Return (x, y) of the center of cell containing provided text 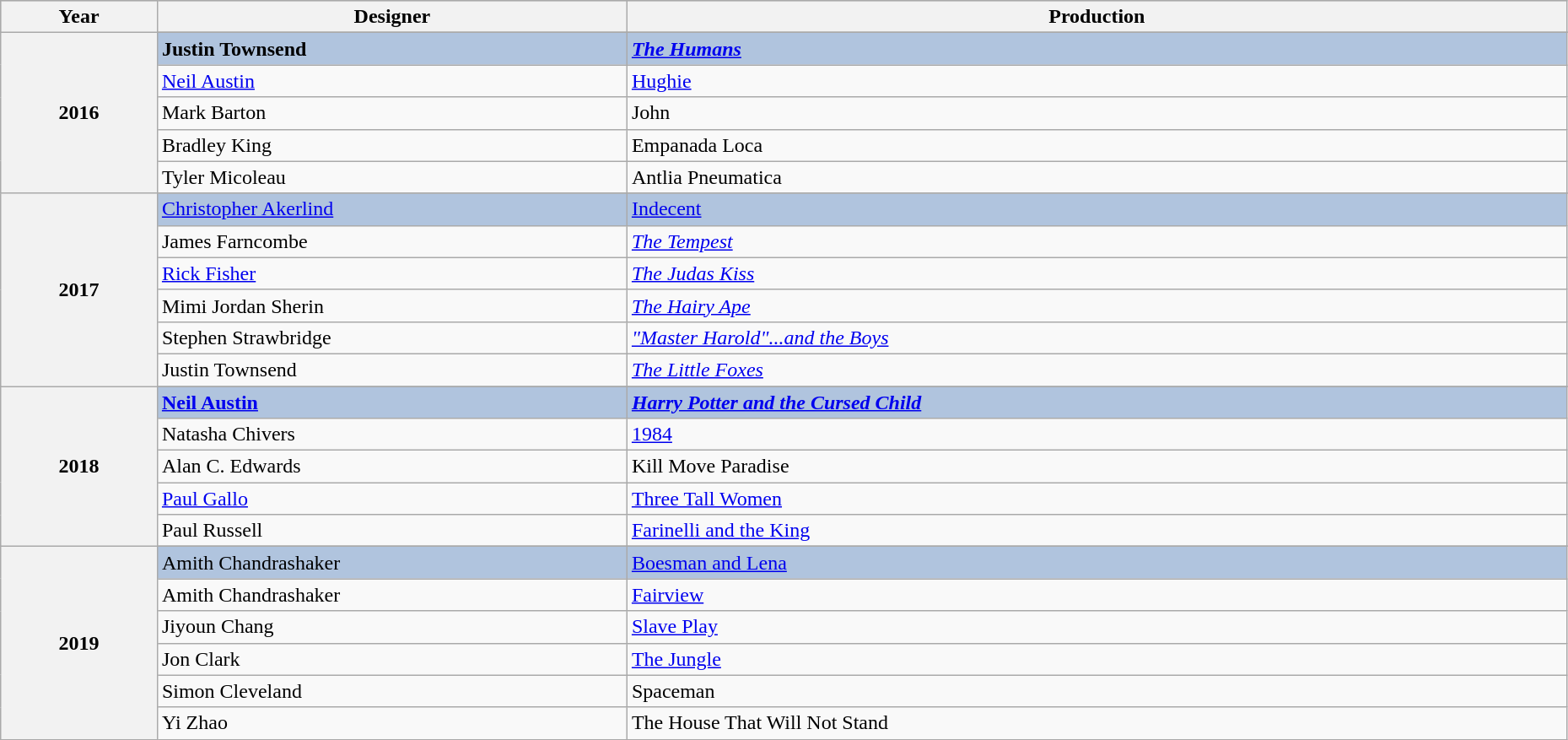
Spaceman (1097, 691)
Indecent (1097, 209)
The Jungle (1097, 659)
The Judas Kiss (1097, 273)
Kill Move Paradise (1097, 467)
Jiyoun Chang (391, 627)
1984 (1097, 435)
Hughie (1097, 81)
Rick Fisher (391, 273)
Farinelli and the King (1097, 531)
Three Tall Women (1097, 499)
Year (79, 17)
John (1097, 113)
Natasha Chivers (391, 435)
Stephen Strawbridge (391, 338)
2017 (79, 289)
The Humans (1097, 49)
Harry Potter and the Cursed Child (1097, 402)
Simon Cleveland (391, 691)
Alan C. Edwards (391, 467)
Bradley King (391, 145)
The Tempest (1097, 241)
The House That Will Not Stand (1097, 723)
2019 (79, 643)
Christopher Akerlind (391, 209)
Fairview (1097, 595)
"Master Harold"...and the Boys (1097, 338)
The Little Foxes (1097, 370)
James Farncombe (391, 241)
Jon Clark (391, 659)
The Hairy Ape (1097, 305)
Boesman and Lena (1097, 563)
Mark Barton (391, 113)
Designer (391, 17)
2018 (79, 467)
Slave Play (1097, 627)
Production (1097, 17)
Antlia Pneumatica (1097, 177)
2016 (79, 113)
Yi Zhao (391, 723)
Tyler Micoleau (391, 177)
Paul Russell (391, 531)
Empanada Loca (1097, 145)
Paul Gallo (391, 499)
Mimi Jordan Sherin (391, 305)
